Return [x, y] of the center of cell containing provided text 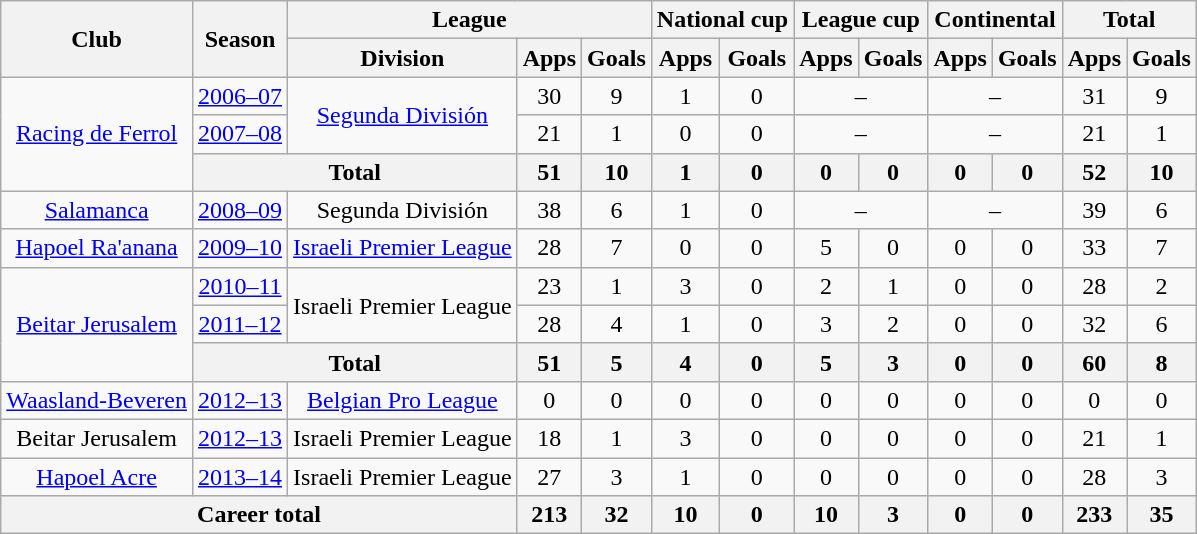
213 [549, 515]
2010–11 [240, 286]
23 [549, 286]
National cup [722, 20]
Season [240, 39]
2009–10 [240, 248]
27 [549, 477]
2013–14 [240, 477]
33 [1094, 248]
31 [1094, 96]
39 [1094, 210]
Hapoel Acre [97, 477]
2007–08 [240, 134]
Division [403, 58]
52 [1094, 172]
League [470, 20]
8 [1162, 362]
Career total [259, 515]
Salamanca [97, 210]
60 [1094, 362]
Continental [995, 20]
Racing de Ferrol [97, 134]
2011–12 [240, 324]
Waasland-Beveren [97, 400]
2008–09 [240, 210]
233 [1094, 515]
18 [549, 438]
30 [549, 96]
35 [1162, 515]
Club [97, 39]
Belgian Pro League [403, 400]
2006–07 [240, 96]
38 [549, 210]
Hapoel Ra'anana [97, 248]
League cup [861, 20]
